Detect which cell encompasses the target text, then output its [X, Y] center coordinate. 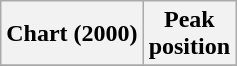
Peakposition [189, 34]
Chart (2000) [72, 34]
